Determine the [X, Y] coordinate at the center of the cell enclosing the given text.  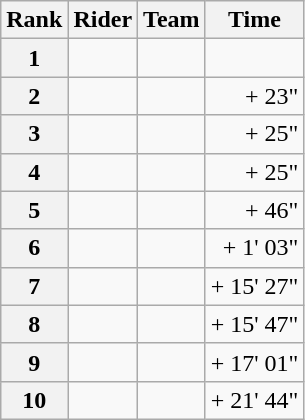
Rider [103, 20]
3 [34, 134]
+ 15' 27" [254, 286]
Time [254, 20]
4 [34, 172]
1 [34, 58]
7 [34, 286]
+ 21' 44" [254, 400]
9 [34, 362]
2 [34, 96]
6 [34, 248]
+ 15' 47" [254, 324]
5 [34, 210]
8 [34, 324]
10 [34, 400]
Rank [34, 20]
+ 46" [254, 210]
+ 17' 01" [254, 362]
+ 23" [254, 96]
+ 1' 03" [254, 248]
Team [172, 20]
